Determine the (x, y) coordinate at the center of the cell enclosing the given text.  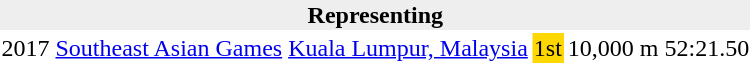
10,000 m (613, 48)
1st (548, 48)
Kuala Lumpur, Malaysia (408, 48)
Southeast Asian Games (169, 48)
2017 (26, 48)
